Return [x, y] of the center of cell containing provided text 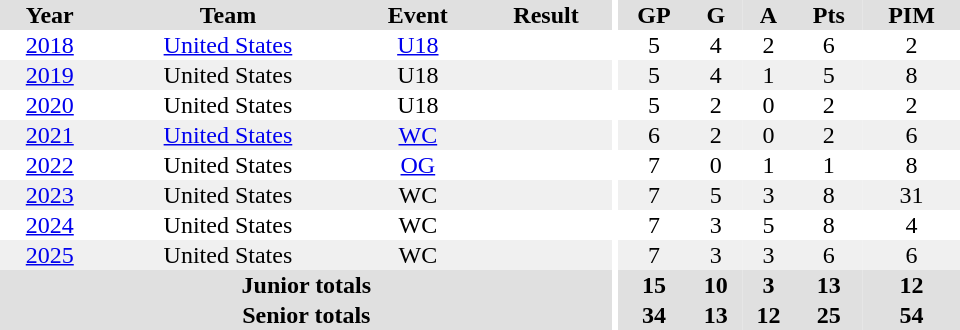
2021 [50, 135]
25 [829, 315]
54 [912, 315]
Event [418, 15]
15 [654, 285]
2018 [50, 45]
Team [228, 15]
Senior totals [306, 315]
2023 [50, 195]
2019 [50, 75]
GP [654, 15]
31 [912, 195]
G [716, 15]
Year [50, 15]
Junior totals [306, 285]
PIM [912, 15]
Result [546, 15]
Pts [829, 15]
2024 [50, 225]
34 [654, 315]
2022 [50, 165]
OG [418, 165]
2020 [50, 105]
A [768, 15]
10 [716, 285]
2025 [50, 255]
